Return [X, Y] of the center of cell containing provided text 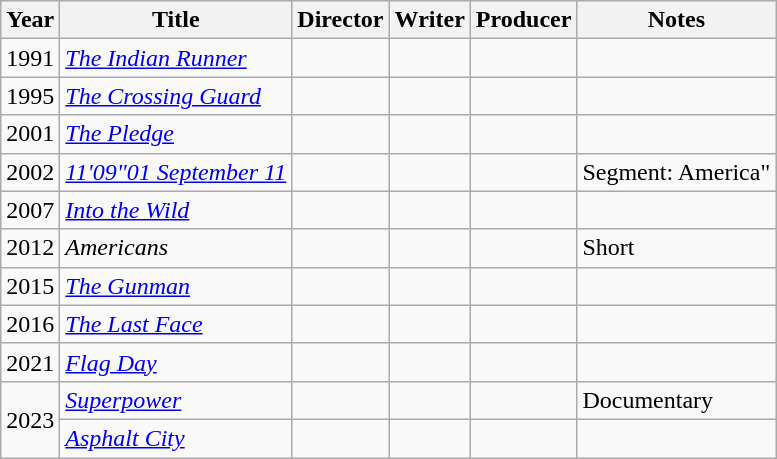
Segment: America" [676, 172]
11'09"01 September 11 [176, 172]
Notes [676, 20]
2012 [30, 248]
The Indian Runner [176, 58]
Writer [430, 20]
2023 [30, 419]
Director [340, 20]
2016 [30, 324]
The Crossing Guard [176, 96]
The Pledge [176, 134]
2002 [30, 172]
The Gunman [176, 286]
Superpower [176, 400]
2007 [30, 210]
1995 [30, 96]
The Last Face [176, 324]
Title [176, 20]
Into the Wild [176, 210]
Producer [524, 20]
Americans [176, 248]
2001 [30, 134]
Flag Day [176, 362]
Year [30, 20]
Short [676, 248]
1991 [30, 58]
Asphalt City [176, 438]
2021 [30, 362]
2015 [30, 286]
Documentary [676, 400]
